Provide the [x, y] coordinate of the cell's center where the given text is located.  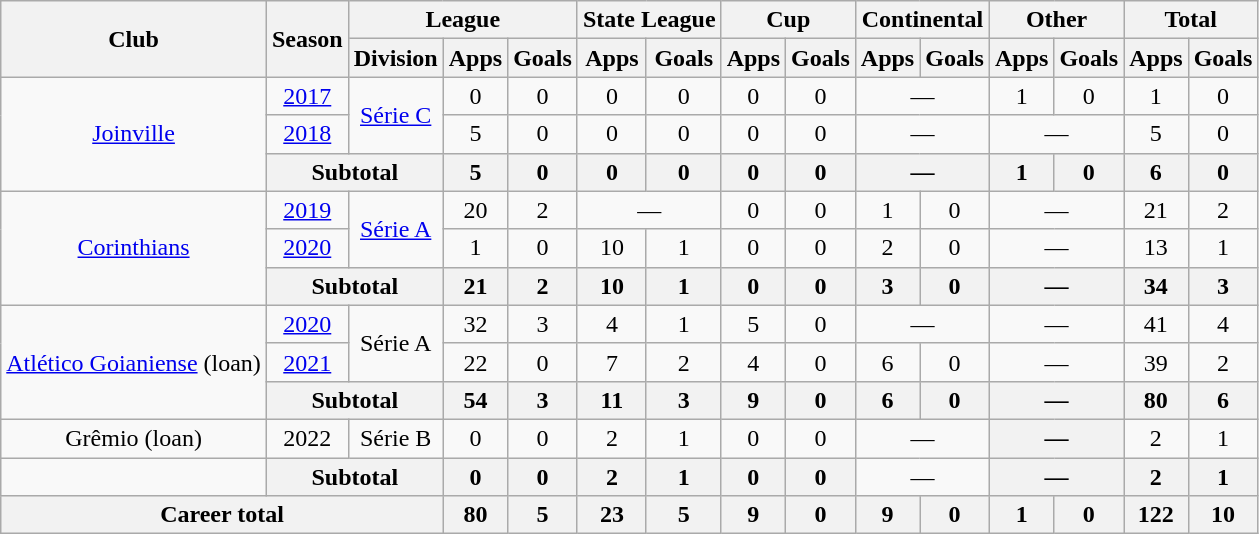
34 [1156, 286]
Career total [222, 515]
Division [396, 58]
2017 [307, 96]
2022 [307, 438]
Other [1056, 20]
Continental [922, 20]
Série B [396, 438]
Season [307, 39]
11 [612, 400]
Corinthians [134, 248]
20 [475, 210]
2019 [307, 210]
2021 [307, 362]
State League [649, 20]
Série C [396, 115]
23 [612, 515]
13 [1156, 248]
39 [1156, 362]
Joinville [134, 134]
2018 [307, 134]
22 [475, 362]
Total [1191, 20]
Cup [788, 20]
Atlético Goianiense (loan) [134, 362]
Grêmio (loan) [134, 438]
Club [134, 39]
122 [1156, 515]
7 [612, 362]
41 [1156, 324]
32 [475, 324]
League [462, 20]
54 [475, 400]
